Determine the [X, Y] coordinate at the center of the cell enclosing the given text.  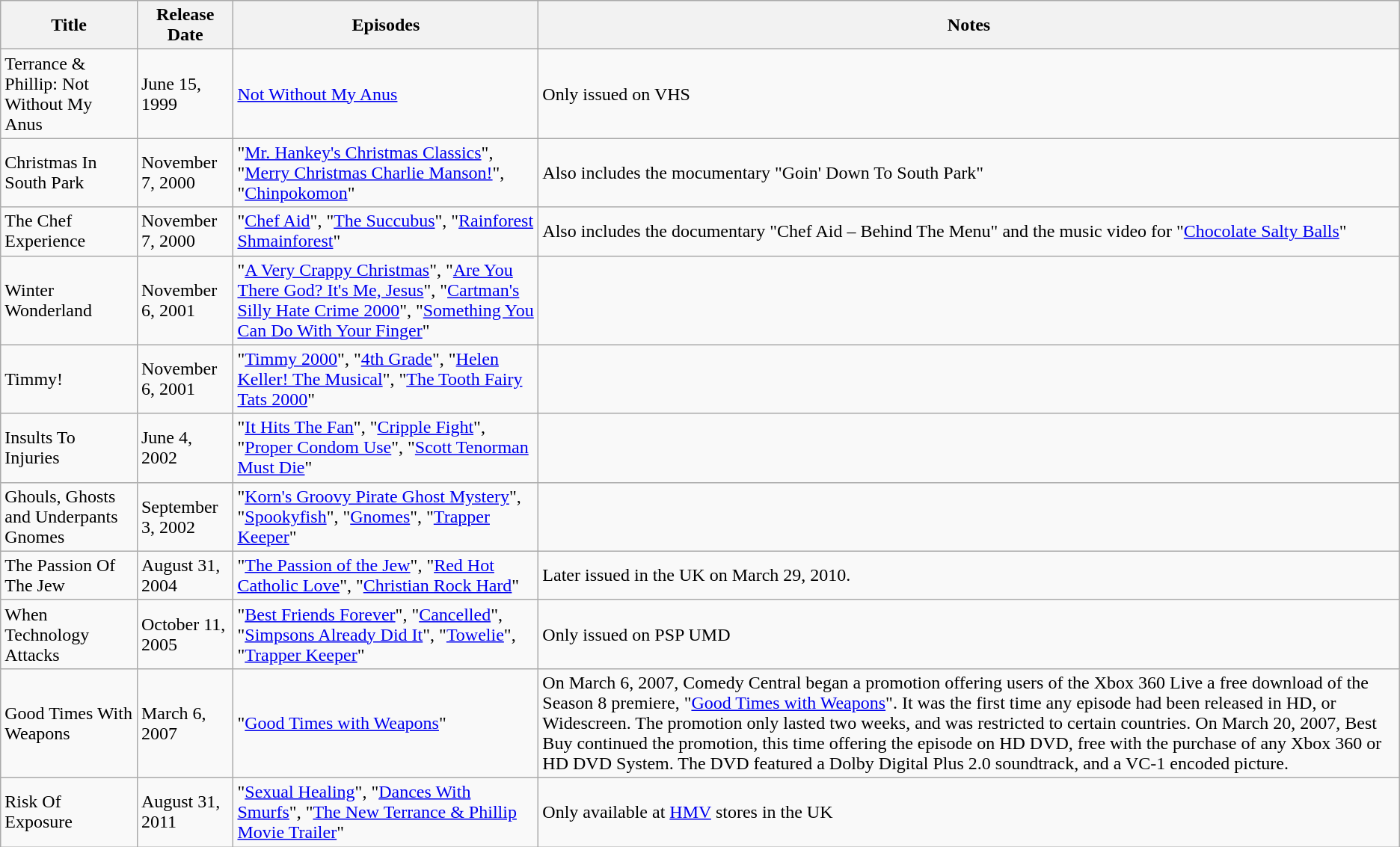
Good Times With Weapons [69, 723]
September 3, 2002 [185, 517]
"Timmy 2000", "4th Grade", "Helen Keller! The Musical", "The Tooth Fairy Tats 2000" [386, 379]
March 6, 2007 [185, 723]
October 11, 2005 [185, 634]
Winter Wonderland [69, 301]
The Chef Experience [69, 232]
Title [69, 25]
Release Date [185, 25]
Insults To Injuries [69, 448]
"Chef Aid", "The Succubus", "Rainforest Shmainforest" [386, 232]
Not Without My Anus [386, 94]
"It Hits The Fan", "Cripple Fight", "Proper Condom Use", "Scott Tenorman Must Die" [386, 448]
"The Passion of the Jew", "Red Hot Catholic Love", "Christian Rock Hard" [386, 576]
"Mr. Hankey's Christmas Classics", "Merry Christmas Charlie Manson!", "Chinpokomon" [386, 173]
"A Very Crappy Christmas", "Are You There God? It's Me, Jesus", "Cartman's Silly Hate Crime 2000", "Something You Can Do With Your Finger" [386, 301]
August 31, 2011 [185, 812]
June 4, 2002 [185, 448]
Terrance & Phillip: Not Without My Anus [69, 94]
Risk Of Exposure [69, 812]
"Korn's Groovy Pirate Ghost Mystery", "Spookyfish", "Gnomes", "Trapper Keeper" [386, 517]
Christmas In South Park [69, 173]
Only issued on VHS [969, 94]
Also includes the documentary "Chef Aid – Behind The Menu" and the music video for "Chocolate Salty Balls" [969, 232]
Notes [969, 25]
Timmy! [69, 379]
"Good Times with Weapons" [386, 723]
Episodes [386, 25]
Also includes the mocumentary "Goin' Down To South Park" [969, 173]
"Best Friends Forever", "Cancelled", "Simpsons Already Did It", "Towelie", "Trapper Keeper" [386, 634]
Only available at HMV stores in the UK [969, 812]
When Technology Attacks [69, 634]
Only issued on PSP UMD [969, 634]
The Passion Of The Jew [69, 576]
Later issued in the UK on March 29, 2010. [969, 576]
June 15, 1999 [185, 94]
August 31, 2004 [185, 576]
"Sexual Healing", "Dances With Smurfs", "The New Terrance & Phillip Movie Trailer" [386, 812]
Ghouls, Ghosts and Underpants Gnomes [69, 517]
